For the text-containing cell, return its midpoint in [x, y] coordinate format. 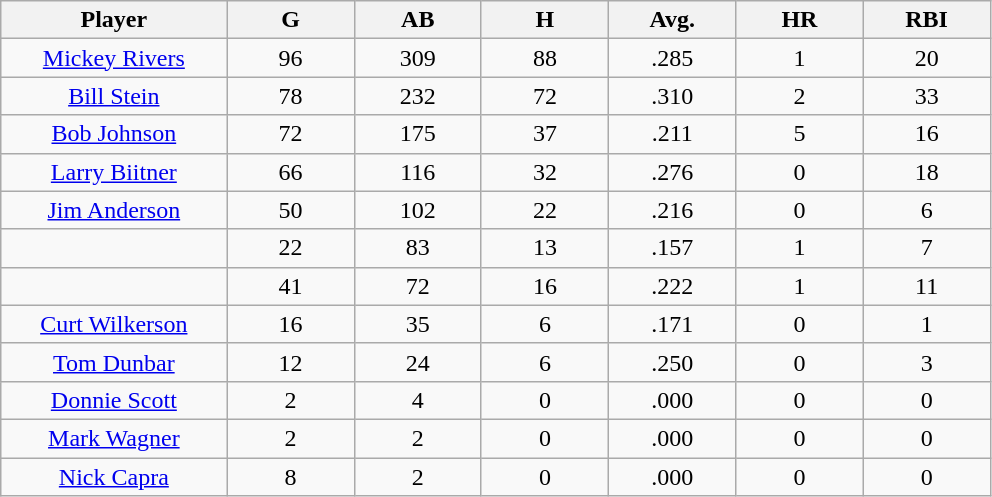
13 [544, 248]
.216 [672, 210]
Larry Biitner [114, 172]
AB [418, 20]
.276 [672, 172]
3 [926, 362]
32 [544, 172]
41 [290, 286]
.211 [672, 134]
33 [926, 96]
7 [926, 248]
RBI [926, 20]
.157 [672, 248]
18 [926, 172]
5 [800, 134]
175 [418, 134]
HR [800, 20]
.310 [672, 96]
Tom Dunbar [114, 362]
12 [290, 362]
G [290, 20]
83 [418, 248]
24 [418, 362]
Bill Stein [114, 96]
102 [418, 210]
.222 [672, 286]
309 [418, 58]
Jim Anderson [114, 210]
37 [544, 134]
232 [418, 96]
11 [926, 286]
H [544, 20]
Curt Wilkerson [114, 324]
Avg. [672, 20]
Player [114, 20]
.250 [672, 362]
88 [544, 58]
78 [290, 96]
66 [290, 172]
Bob Johnson [114, 134]
Mickey Rivers [114, 58]
116 [418, 172]
8 [290, 477]
50 [290, 210]
.285 [672, 58]
96 [290, 58]
Nick Capra [114, 477]
20 [926, 58]
.171 [672, 324]
35 [418, 324]
Mark Wagner [114, 438]
4 [418, 400]
Donnie Scott [114, 400]
